Locate the cell with the specified text and output its [X, Y] center coordinate. 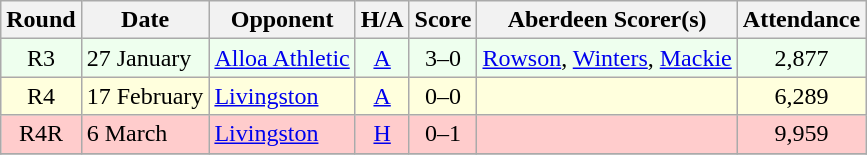
9,959 [801, 134]
Attendance [801, 20]
H/A [382, 20]
17 February [145, 96]
0–0 [443, 96]
27 January [145, 58]
Opponent [282, 20]
H [382, 134]
R4 [41, 96]
R4R [41, 134]
Rowson, Winters, Mackie [607, 58]
Alloa Athletic [282, 58]
2,877 [801, 58]
Aberdeen Scorer(s) [607, 20]
6,289 [801, 96]
3–0 [443, 58]
R3 [41, 58]
6 March [145, 134]
Score [443, 20]
Round [41, 20]
0–1 [443, 134]
Date [145, 20]
